Search for the cell housing the specified text and yield its (X, Y) center coordinate. 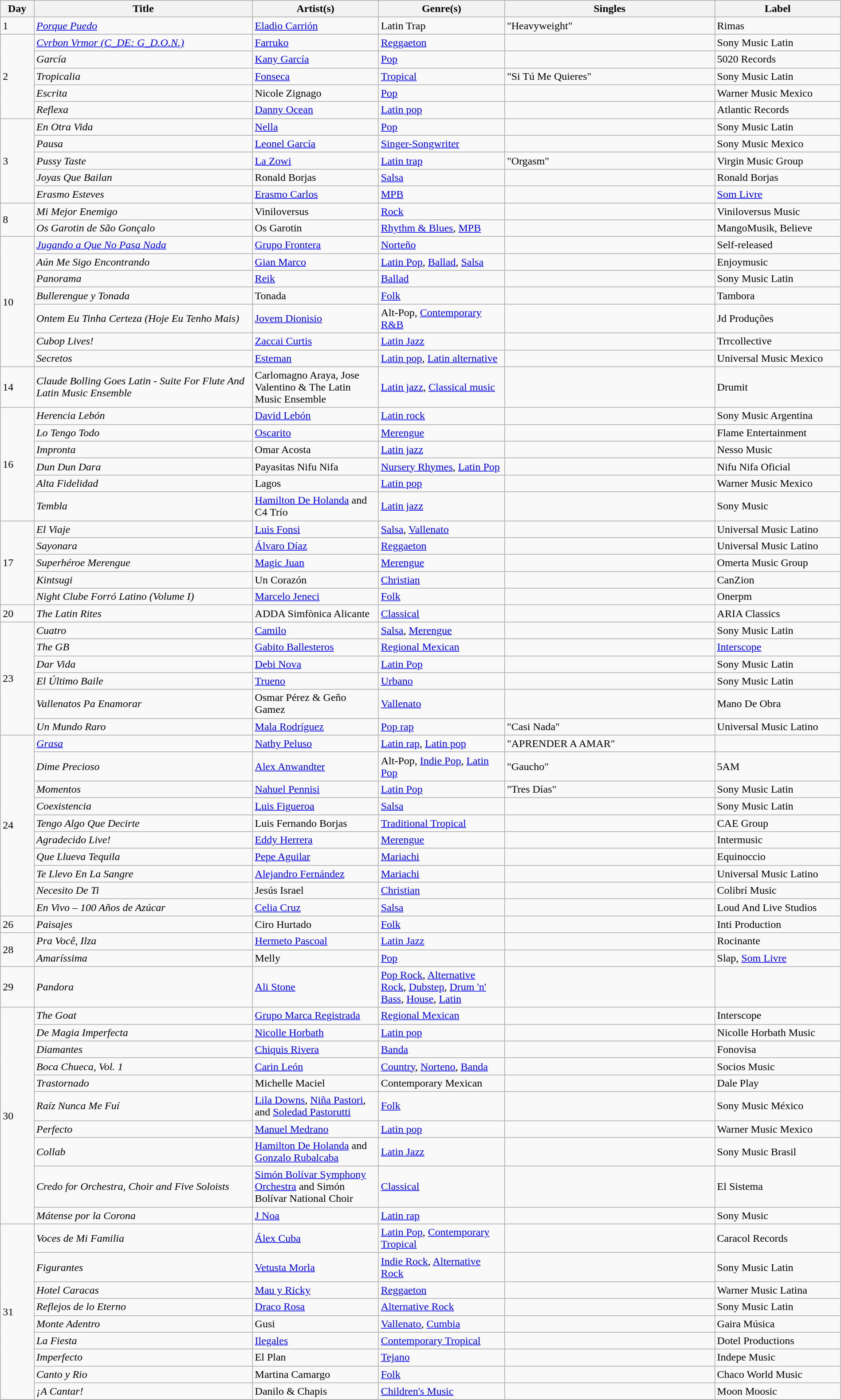
Canto y Rio (144, 1374)
Latin pop, Latin alternative (441, 358)
20 (17, 614)
"Orgasm" (609, 160)
Title (144, 9)
Voces de Mi Familia (144, 1239)
Vetusta Morla (315, 1267)
17 (17, 563)
Som Livre (778, 194)
Nahuel Pennisi (315, 789)
Pop rap (441, 727)
Sony Music Brasil (778, 1152)
Diamantes (144, 1049)
8 (17, 220)
Indie Rock, Alternative Rock (441, 1267)
Grupo Frontera (315, 245)
Singer-Songwriter (441, 144)
Flame Entertainment (778, 433)
Tembla (144, 506)
5AM (778, 766)
Boca Chueca, Vol. 1 (144, 1066)
Un Mundo Raro (144, 727)
Vallenatos Pa Enamorar (144, 704)
Melly (315, 958)
¡A Cantar! (144, 1391)
Gusi (315, 1324)
3 (17, 160)
Reflejos de lo Eterno (144, 1307)
Caracol Records (778, 1239)
Figurantes (144, 1267)
Trrcollective (778, 341)
Tropical (441, 76)
La Fiesta (144, 1341)
Colibrí Music (778, 891)
Indepe Music (778, 1357)
Sony Music Mexico (778, 144)
Trastornado (144, 1083)
Ciro Hurtado (315, 924)
El Viaje (144, 529)
Vallenato, Cumbia (441, 1324)
Esteman (315, 358)
Fonseca (315, 76)
La Zowi (315, 160)
Sayonara (144, 546)
Claude Bolling Goes Latin - Suite For Flute And Latin Music Ensemble (144, 387)
Atlantic Records (778, 110)
Latin Trap (441, 26)
Eladio Carrión (315, 26)
Rimas (778, 26)
Nella (315, 127)
Dale Play (778, 1083)
Superhéroe Merengue (144, 563)
Alt-Pop, Contemporary R&B (441, 318)
MPB (441, 194)
Loud And Live Studios (778, 907)
Coexistencia (144, 806)
Vallenato (441, 704)
Inti Production (778, 924)
El Sistema (778, 1187)
Raíz Nunca Me Fuí (144, 1106)
Joyas Que Bailan (144, 177)
Momentos (144, 789)
Pepe Aguilar (315, 857)
Carlomagno Araya, Jose Valentino & The Latin Music Ensemble (315, 387)
Label (778, 9)
Eddy Herrera (315, 840)
Socios Music (778, 1066)
Tengo Algo Que Decirte (144, 823)
Chiquis Rivera (315, 1049)
Cvrbon Vrmor (C_DE: G_D.O.N.) (144, 43)
Norteño (441, 245)
Alt-Pop, Indie Pop, Latin Pop (441, 766)
Lila Downs, Niña Pastori, and Soledad Pastorutti (315, 1106)
Tejano (441, 1357)
24 (17, 825)
Mau y Ricky (315, 1290)
Lagos (315, 483)
CanZion (778, 580)
Nifu Nifa Oficial (778, 466)
Traditional Tropical (441, 823)
Mi Mejor Enemigo (144, 211)
16 (17, 464)
"Casi Nada" (609, 727)
31 (17, 1312)
Celia Cruz (315, 907)
Latin Pop, Ballad, Salsa (441, 262)
Oscarito (315, 433)
Artist(s) (315, 9)
Contemporary Mexican (441, 1083)
Leonel García (315, 144)
Pra Você, Ilza (144, 941)
Cubop Lives! (144, 341)
MangoMusik, Believe (778, 228)
14 (17, 387)
29 (17, 987)
Jesús Israel (315, 891)
Necesito De Ti (144, 891)
Danny Ocean (315, 110)
En Otra Vida (144, 127)
Hamilton De Holanda and C4 Trío (315, 506)
"Tres Días" (609, 789)
Singles (609, 9)
Urbano (441, 681)
Dime Precioso (144, 766)
Paisajes (144, 924)
Michelle Maciel (315, 1083)
Moon Moosic (778, 1391)
Salsa, Merengue (441, 630)
Salsa, Vallenato (441, 529)
30 (17, 1115)
Grupo Marca Registrada (315, 1016)
Alejandro Fernández (315, 874)
Latin jazz, Classical music (441, 387)
Mátense por la Corona (144, 1216)
Trueno (315, 681)
The Latin Rites (144, 614)
Nicolle Horbath (315, 1032)
Martina Camargo (315, 1374)
El Último Baile (144, 681)
Nesso Music (778, 450)
Jugando a Que No Pasa Nada (144, 245)
Rhythm & Blues, MPB (441, 228)
23 (17, 678)
Kany García (315, 59)
Pandora (144, 987)
Latin rap (441, 1216)
The GB (144, 647)
Warner Music Latina (778, 1290)
Erasmo Carlos (315, 194)
Simón Bolívar Symphony Orchestra and Simón Bolívar National Choir (315, 1187)
Nicolle Horbath Music (778, 1032)
Latin Pop, Contemporary Tropical (441, 1239)
10 (17, 301)
"Gaucho" (609, 766)
Dotel Productions (778, 1341)
Contemporary Tropical (441, 1341)
Latin rap, Latin pop (441, 743)
Enjoymusic (778, 262)
Te Llevo En La Sangre (144, 874)
"Si Tú Me Quieres" (609, 76)
Ballad (441, 279)
Virgin Music Group (778, 160)
Álex Cuba (315, 1239)
Tambora (778, 296)
Genre(s) (441, 9)
Hermeto Pascoal (315, 941)
Erasmo Esteves (144, 194)
2 (17, 76)
Viniloversus Music (778, 211)
Banda (441, 1049)
Viniloversus (315, 211)
Perfecto (144, 1129)
Os Garotin (315, 228)
Onerpm (778, 597)
Secretos (144, 358)
En Vivo – 100 Años de Azúcar (144, 907)
García (144, 59)
Country, Norteno, Banda (441, 1066)
Credo for Orchestra, Choir and Five Soloists (144, 1187)
Payasitas Nifu Nifa (315, 466)
26 (17, 924)
Dun Dun Dara (144, 466)
Pop Rock, Alternative Rock, Dubstep, Drum 'n' Bass, House, Latin (441, 987)
Luis Figueroa (315, 806)
Latin rock (441, 416)
Marcelo Jeneci (315, 597)
Gabito Ballesteros (315, 647)
Chaco World Music (778, 1374)
Draco Rosa (315, 1307)
Self-released (778, 245)
Cuatro (144, 630)
Sony Music Argentina (778, 416)
Night Clube Forró Latino (Volume I) (144, 597)
CAE Group (778, 823)
Mano De Obra (778, 704)
Rock (441, 211)
Álvaro Díaz (315, 546)
El Plan (315, 1357)
Grasa (144, 743)
Camilo (315, 630)
Carin León (315, 1066)
Gian Marco (315, 262)
Tropicalia (144, 76)
Omar Acosta (315, 450)
The Goat (144, 1016)
Imperfecto (144, 1357)
Debi Nova (315, 664)
5020 Records (778, 59)
Farruko (315, 43)
Rocinante (778, 941)
Tonada (315, 296)
Hotel Caracas (144, 1290)
Dar Vida (144, 664)
Children's Music (441, 1391)
ARIA Classics (778, 614)
Universal Music Mexico (778, 358)
J Noa (315, 1216)
Agradecido Live! (144, 840)
Herencia Lebón (144, 416)
Danilo & Chapis (315, 1391)
Kintsugi (144, 580)
Alex Anwandter (315, 766)
Intermusic (778, 840)
Fonovisa (778, 1049)
Sony Music México (778, 1106)
Alta Fidelidad (144, 483)
Lo Tengo Todo (144, 433)
Slap, Som Livre (778, 958)
Jovem Dionisio (315, 318)
Hamilton De Holanda and Gonzalo Rubalcaba (315, 1152)
Mala Rodríguez (315, 727)
Bullerengue y Tonada (144, 296)
Magic Juan (315, 563)
Ontem Eu Tinha Certeza (Hoje Eu Tenho Mais) (144, 318)
Reik (315, 279)
Alternative Rock (441, 1307)
Ali Stone (315, 987)
Un Corazón (315, 580)
Impronta (144, 450)
Equinoccio (778, 857)
De Magia Imperfecta (144, 1032)
Ilegales (315, 1341)
Nicole Zignago (315, 93)
ADDA Simfònica Alicante (315, 614)
Nathy Peluso (315, 743)
Luis Fernando Borjas (315, 823)
Pussy Taste (144, 160)
Amaríssima (144, 958)
Collab (144, 1152)
Panorama (144, 279)
Monte Adentro (144, 1324)
Aún Me Sigo Encontrando (144, 262)
Latin trap (441, 160)
28 (17, 950)
Reflexa (144, 110)
Day (17, 9)
Jd Produções (778, 318)
Manuel Medrano (315, 1129)
Escrita (144, 93)
Omerta Music Group (778, 563)
Nursery Rhymes, Latin Pop (441, 466)
David Lebón (315, 416)
Porque Puedo (144, 26)
Drumit (778, 387)
Osmar Pérez & Geño Gamez (315, 704)
Pausa (144, 144)
Zaccai Curtis (315, 341)
1 (17, 26)
"Heavyweight" (609, 26)
Gaira Música (778, 1324)
Que Llueva Tequila (144, 857)
Os Garotin de São Gonçalo (144, 228)
Luis Fonsi (315, 529)
"APRENDER A AMAR" (609, 743)
